Pinpoint the cell where the given text exists, returning its [X, Y] midpoint coordinate. 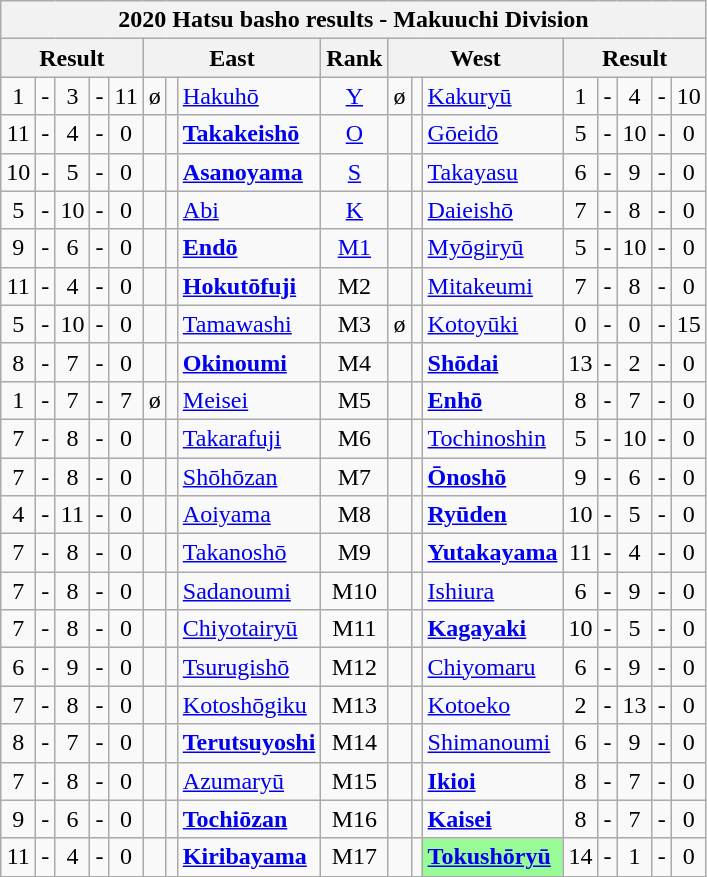
M3 [354, 324]
Y [354, 96]
Takakeishō [249, 134]
East [232, 58]
Takarafuji [249, 438]
Chiyotairyū [249, 629]
Hakuhō [249, 96]
Rank [354, 58]
O [354, 134]
M10 [354, 591]
M4 [354, 362]
Azumaryū [249, 781]
Yutakayama [492, 553]
M14 [354, 743]
M6 [354, 438]
Shōhōzan [249, 477]
3 [72, 96]
Myōgiryū [492, 248]
Meisei [249, 400]
M11 [354, 629]
Shimanoumi [492, 743]
M8 [354, 515]
Kagayaki [492, 629]
Aoiyama [249, 515]
M5 [354, 400]
Kiribayama [249, 857]
M2 [354, 286]
14 [580, 857]
Tochinoshin [492, 438]
Okinoumi [249, 362]
M16 [354, 819]
Hokutōfuji [249, 286]
S [354, 172]
K [354, 210]
Asanoyama [249, 172]
Tamawashi [249, 324]
Sadanoumi [249, 591]
Ryūden [492, 515]
Daieishō [492, 210]
2020 Hatsu basho results - Makuuchi Division [354, 20]
Abi [249, 210]
Takayasu [492, 172]
Takanoshō [249, 553]
M9 [354, 553]
Endō [249, 248]
Kotoshōgiku [249, 705]
Shōdai [492, 362]
West [476, 58]
Tokushōryū [492, 857]
Mitakeumi [492, 286]
Chiyomaru [492, 667]
Tsurugishō [249, 667]
M12 [354, 667]
M17 [354, 857]
Kaisei [492, 819]
15 [688, 324]
M1 [354, 248]
M13 [354, 705]
Terutsuyoshi [249, 743]
M15 [354, 781]
Enhō [492, 400]
Kotoyūki [492, 324]
Ōnoshō [492, 477]
Ishiura [492, 591]
M7 [354, 477]
Ikioi [492, 781]
Tochiōzan [249, 819]
Kakuryū [492, 96]
Kotoeko [492, 705]
Gōeidō [492, 134]
